Pinpoint the cell where the given text exists, returning its [X, Y] midpoint coordinate. 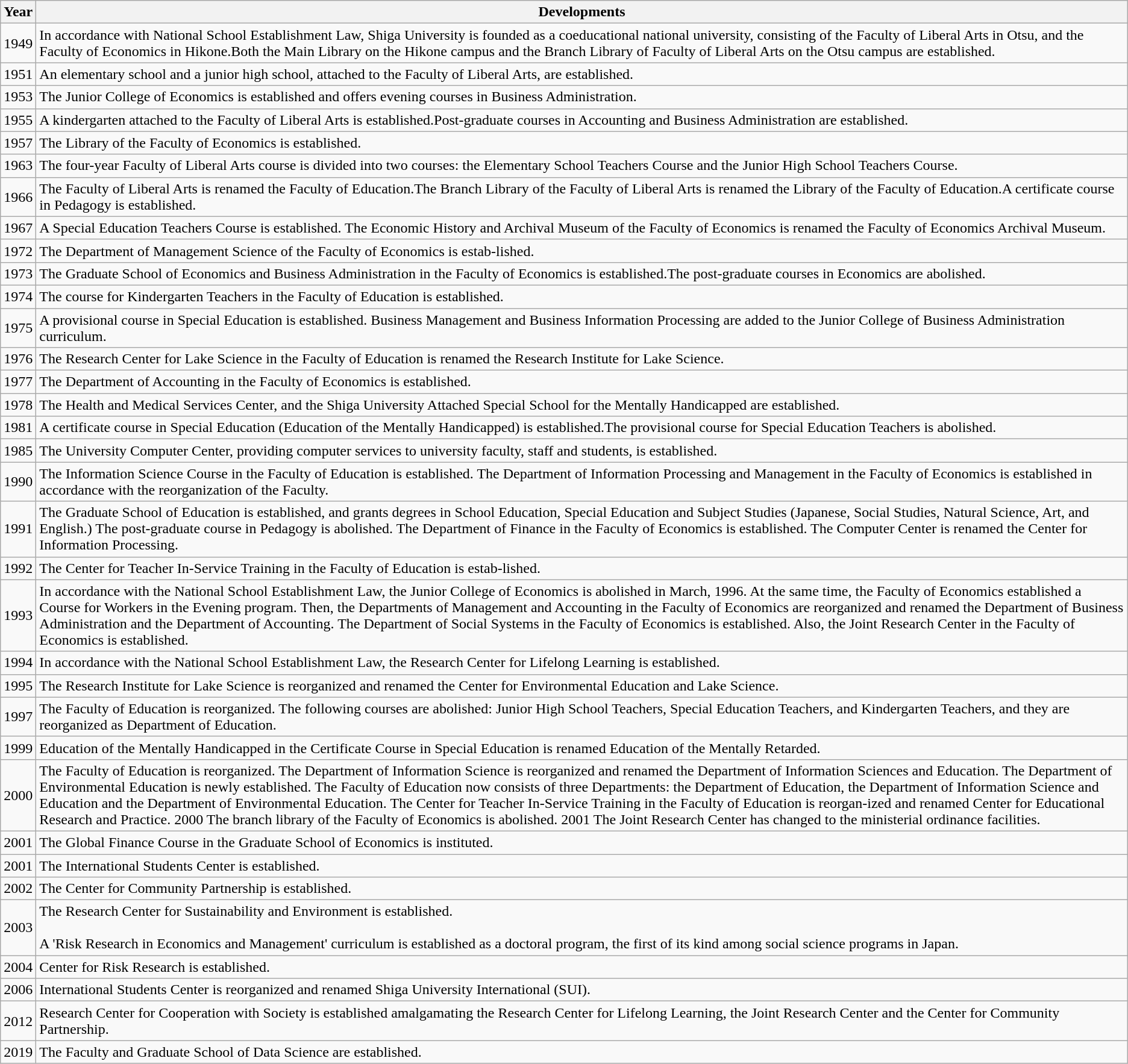
1991 [18, 529]
The Library of the Faculty of Economics is established. [582, 143]
1973 [18, 274]
2006 [18, 990]
Developments [582, 12]
The University Computer Center, providing computer services to university faculty, staff and students, is established. [582, 451]
1992 [18, 568]
1967 [18, 228]
1981 [18, 428]
1955 [18, 120]
1999 [18, 748]
The International Students Center is established. [582, 866]
1990 [18, 482]
2003 [18, 928]
The Center for Teacher In-Service Training in the Faculty of Education is estab-lished. [582, 568]
1995 [18, 686]
An elementary school and a junior high school, attached to the Faculty of Liberal Arts, are established. [582, 74]
1974 [18, 296]
1953 [18, 97]
The Center for Community Partnership is established. [582, 889]
1966 [18, 196]
The Research Institute for Lake Science is reorganized and renamed the Center for Environmental Education and Lake Science. [582, 686]
1951 [18, 74]
1978 [18, 405]
The Global Finance Course in the Graduate School of Economics is instituted. [582, 842]
In accordance with the National School Establishment Law, the Research Center for Lifelong Learning is established. [582, 663]
2002 [18, 889]
International Students Center is reorganized and renamed Shiga University International (SUI). [582, 990]
2012 [18, 1021]
1985 [18, 451]
The Research Center for Lake Science in the Faculty of Education is renamed the Research Institute for Lake Science. [582, 359]
The Faculty and Graduate School of Data Science are established. [582, 1052]
2004 [18, 967]
2019 [18, 1052]
2000 [18, 795]
1994 [18, 663]
The Department of Management Science of the Faculty of Economics is estab-lished. [582, 251]
1997 [18, 717]
1977 [18, 382]
The Junior College of Economics is established and offers evening courses in Business Administration. [582, 97]
The Health and Medical Services Center, and the Shiga University Attached Special School for the Mentally Handicapped are established. [582, 405]
1976 [18, 359]
Education of the Mentally Handicapped in the Certificate Course in Special Education is renamed Education of the Mentally Retarded. [582, 748]
Year [18, 12]
1972 [18, 251]
The Department of Accounting in the Faculty of Economics is established. [582, 382]
1949 [18, 43]
The course for Kindergarten Teachers in the Faculty of Education is established. [582, 296]
1963 [18, 166]
1975 [18, 328]
1957 [18, 143]
1993 [18, 616]
Center for Risk Research is established. [582, 967]
